Search for the cell housing the specified text and yield its (X, Y) center coordinate. 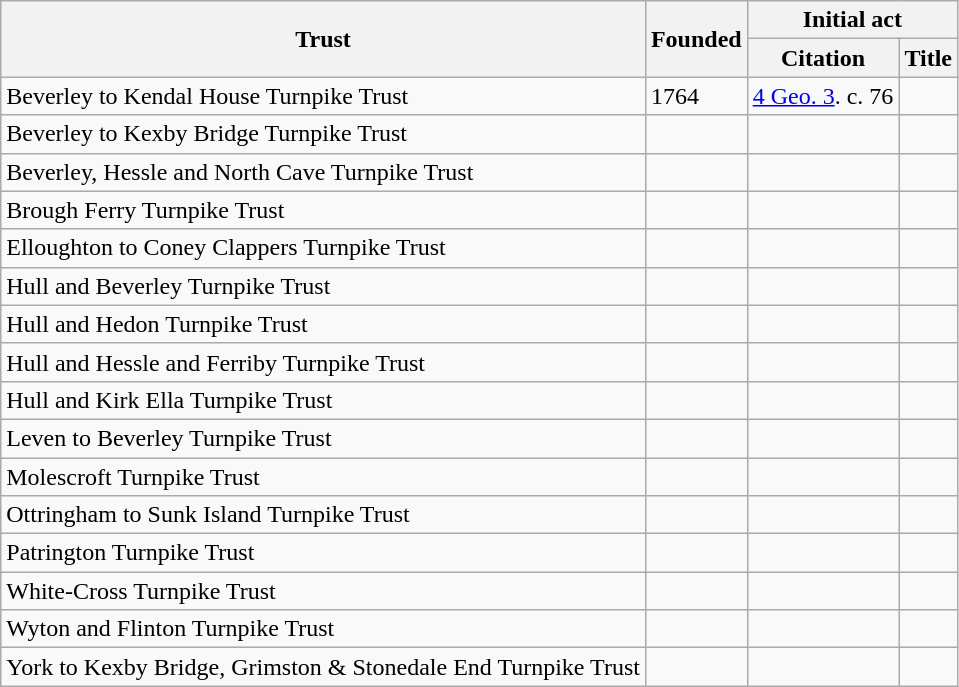
Citation (823, 58)
Trust (324, 39)
Elloughton to Coney Clappers Turnpike Trust (324, 248)
York to Kexby Bridge, Grimston & Stonedale End Turnpike Trust (324, 667)
Wyton and Flinton Turnpike Trust (324, 629)
Initial act (852, 20)
Beverley to Kendal House Turnpike Trust (324, 96)
White-Cross Turnpike Trust (324, 591)
Hull and Kirk Ella Turnpike Trust (324, 400)
Leven to Beverley Turnpike Trust (324, 438)
Title (928, 58)
Patrington Turnpike Trust (324, 553)
Beverley to Kexby Bridge Turnpike Trust (324, 134)
Hull and Hedon Turnpike Trust (324, 324)
Ottringham to Sunk Island Turnpike Trust (324, 515)
1764 (696, 96)
Hull and Beverley Turnpike Trust (324, 286)
Molescroft Turnpike Trust (324, 477)
4 Geo. 3. c. 76 (823, 96)
Founded (696, 39)
Beverley, Hessle and North Cave Turnpike Trust (324, 172)
Hull and Hessle and Ferriby Turnpike Trust (324, 362)
Brough Ferry Turnpike Trust (324, 210)
